Output the (x, y) coordinate of the center of the cell containing the given text.  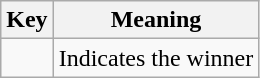
Indicates the winner (156, 58)
Meaning (156, 20)
Key (27, 20)
